Identify which cell holds the provided text, then report its [X, Y] central coordinate. 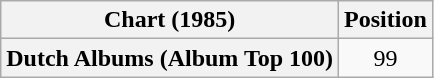
Chart (1985) [170, 20]
Dutch Albums (Album Top 100) [170, 58]
Position [386, 20]
99 [386, 58]
